For the text-containing cell, return its midpoint in [x, y] coordinate format. 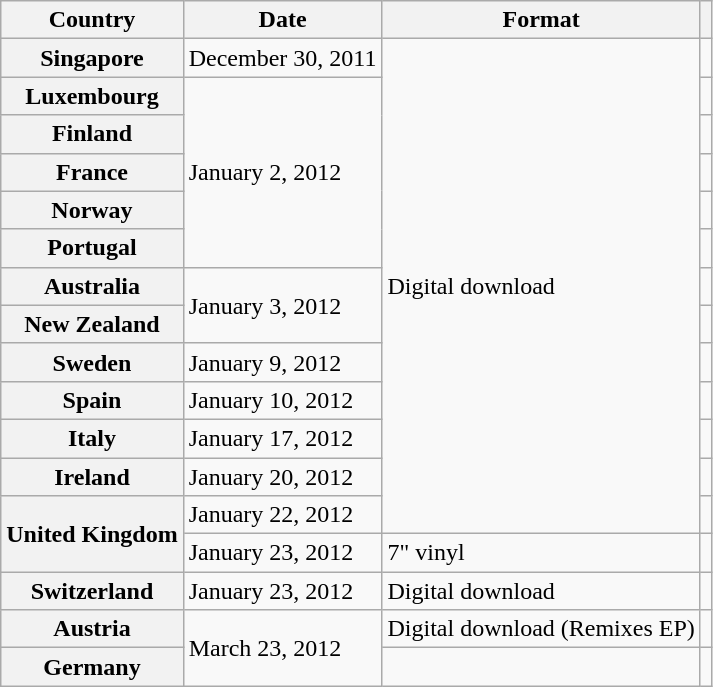
December 30, 2011 [282, 58]
January 22, 2012 [282, 515]
Germany [92, 667]
March 23, 2012 [282, 648]
Format [541, 20]
Singapore [92, 58]
Portugal [92, 248]
January 10, 2012 [282, 400]
Sweden [92, 362]
Austria [92, 629]
France [92, 172]
January 17, 2012 [282, 438]
Switzerland [92, 591]
Date [282, 20]
Luxembourg [92, 96]
January 20, 2012 [282, 477]
7" vinyl [541, 553]
January 3, 2012 [282, 305]
Country [92, 20]
Ireland [92, 477]
Italy [92, 438]
United Kingdom [92, 534]
January 9, 2012 [282, 362]
Finland [92, 134]
Australia [92, 286]
Spain [92, 400]
Norway [92, 210]
New Zealand [92, 324]
January 2, 2012 [282, 172]
Digital download (Remixes EP) [541, 629]
